Scan for the cell matching the given text and deliver its (x, y) coordinate at center. 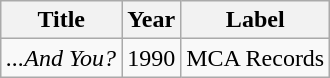
...And You? (62, 58)
Title (62, 20)
Year (152, 20)
MCA Records (256, 58)
1990 (152, 58)
Label (256, 20)
